Identify which cell holds the provided text, then report its (x, y) central coordinate. 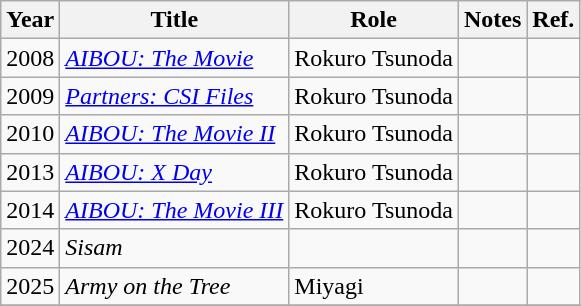
Notes (492, 20)
AIBOU: X Day (174, 172)
Miyagi (374, 286)
2025 (30, 286)
2014 (30, 210)
Army on the Tree (174, 286)
2024 (30, 248)
2010 (30, 134)
Sisam (174, 248)
Partners: CSI Files (174, 96)
2009 (30, 96)
2008 (30, 58)
AIBOU: The Movie III (174, 210)
Title (174, 20)
Ref. (554, 20)
AIBOU: The Movie (174, 58)
Role (374, 20)
Year (30, 20)
AIBOU: The Movie II (174, 134)
2013 (30, 172)
